Scan for the cell matching the given text and deliver its [X, Y] coordinate at center. 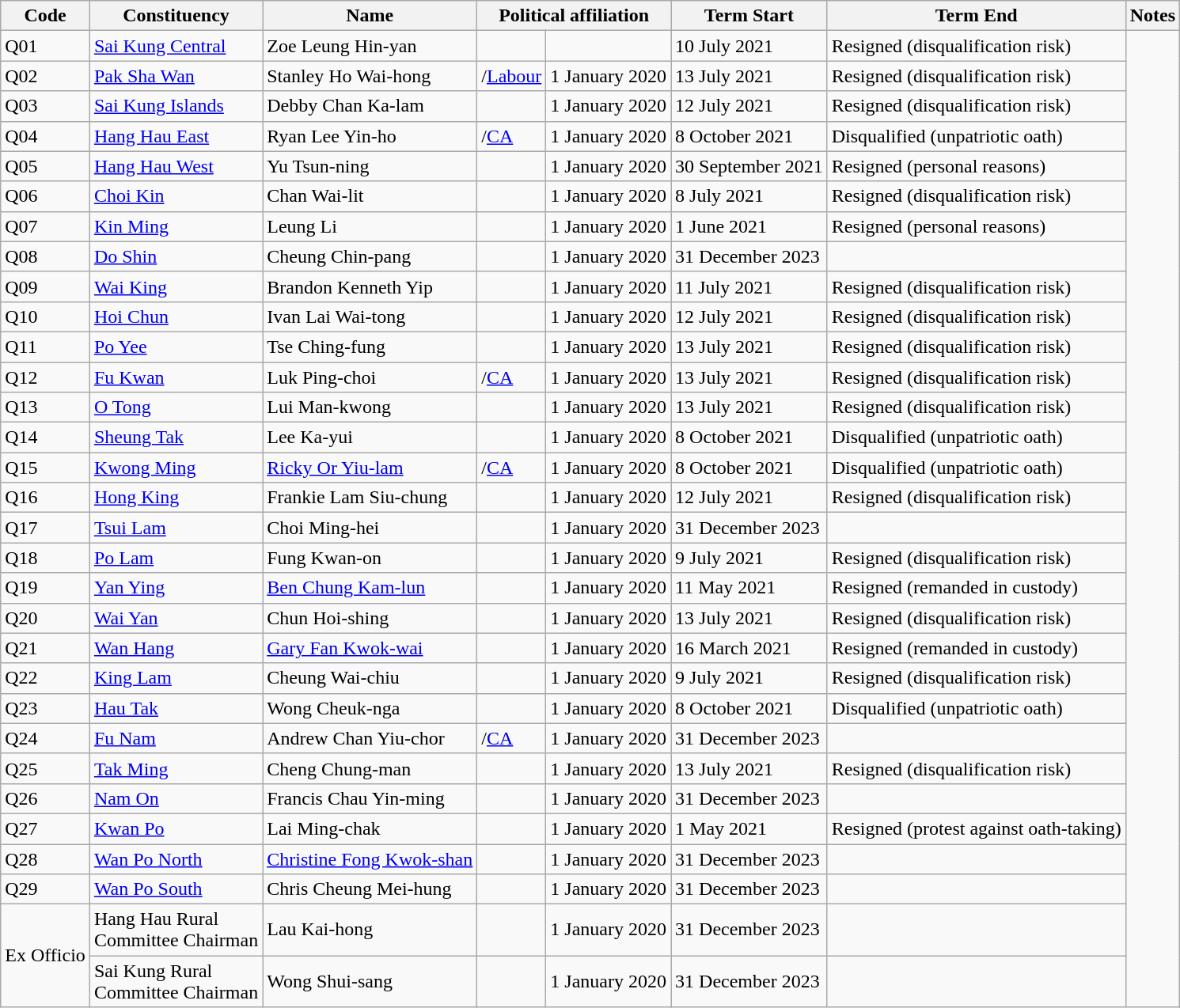
Tsui Lam [176, 528]
Brandon Kenneth Yip [370, 286]
Chun Hoi-shing [370, 618]
Code [46, 16]
Q16 [46, 498]
Q25 [46, 768]
Debby Chan Ka-lam [370, 106]
Wan Po South [176, 889]
Q23 [46, 708]
Q21 [46, 648]
Resigned (protest against oath-taking) [977, 828]
Hong King [176, 498]
Tak Ming [176, 768]
Notes [1152, 16]
Fu Kwan [176, 377]
Po Lam [176, 558]
Q11 [46, 347]
Sai Kung RuralCommittee Chairman [176, 981]
Zoe Leung Hin-yan [370, 46]
Leung Li [370, 226]
Q26 [46, 798]
1 June 2021 [749, 226]
Cheung Chin-pang [370, 256]
Q29 [46, 889]
Sai Kung Islands [176, 106]
Kin Ming [176, 226]
Do Shin [176, 256]
Nam On [176, 798]
Luk Ping-choi [370, 377]
King Lam [176, 678]
Hang Hau West [176, 166]
Wai Yan [176, 618]
Q03 [46, 106]
Sheung Tak [176, 438]
Wong Shui-sang [370, 981]
Cheung Wai-chiu [370, 678]
Stanley Ho Wai-hong [370, 76]
Q04 [46, 136]
Ex Officio [46, 956]
Hang Hau East [176, 136]
Hau Tak [176, 708]
Wan Po North [176, 858]
Sai Kung Central [176, 46]
Q09 [46, 286]
Christine Fong Kwok-shan [370, 858]
Hoi Chun [176, 316]
Pak Sha Wan [176, 76]
Name [370, 16]
Constituency [176, 16]
10 July 2021 [749, 46]
Q17 [46, 528]
11 July 2021 [749, 286]
Q22 [46, 678]
Francis Chau Yin-ming [370, 798]
Q10 [46, 316]
Ryan Lee Yin-ho [370, 136]
Q07 [46, 226]
Q28 [46, 858]
Q06 [46, 196]
Ben Chung Kam-lun [370, 588]
Chan Wai-lit [370, 196]
Q02 [46, 76]
Q08 [46, 256]
Q19 [46, 588]
16 March 2021 [749, 648]
Yu Tsun-ning [370, 166]
Q24 [46, 738]
Q05 [46, 166]
8 July 2021 [749, 196]
Lau Kai-hong [370, 930]
/Labour [511, 76]
Frankie Lam Siu-chung [370, 498]
11 May 2021 [749, 588]
Andrew Chan Yiu-chor [370, 738]
Q18 [46, 558]
Fu Nam [176, 738]
Q27 [46, 828]
Ricky Or Yiu-lam [370, 468]
Wai King [176, 286]
Yan Ying [176, 588]
Q20 [46, 618]
1 May 2021 [749, 828]
Term End [977, 16]
Chris Cheung Mei-hung [370, 889]
Po Yee [176, 347]
Kwong Ming [176, 468]
Ivan Lai Wai-tong [370, 316]
Lai Ming-chak [370, 828]
Q14 [46, 438]
Choi Ming-hei [370, 528]
Kwan Po [176, 828]
Choi Kin [176, 196]
Q15 [46, 468]
Wan Hang [176, 648]
Gary Fan Kwok-wai [370, 648]
Lui Man-kwong [370, 407]
Tse Ching-fung [370, 347]
O Tong [176, 407]
Term Start [749, 16]
Cheng Chung-man [370, 768]
Q12 [46, 377]
Q01 [46, 46]
Hang Hau RuralCommittee Chairman [176, 930]
Lee Ka-yui [370, 438]
Wong Cheuk-nga [370, 708]
Political affiliation [575, 16]
30 September 2021 [749, 166]
Fung Kwan-on [370, 558]
Q13 [46, 407]
